Provide the [x, y] coordinate of the cell's center where the given text is located.  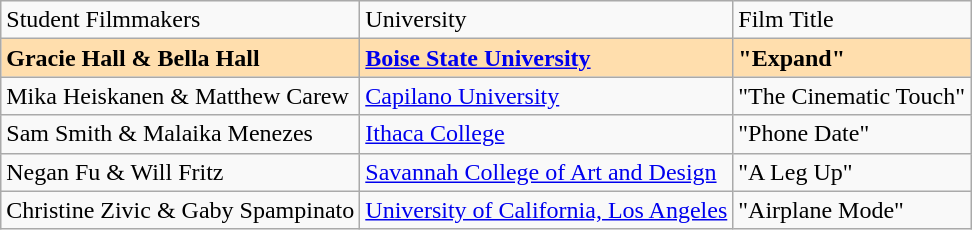
Boise State University [546, 58]
Gracie Hall & Bella Hall [180, 58]
Mika Heiskanen & Matthew Carew [180, 96]
University [546, 20]
"Phone Date" [852, 134]
"Airplane Mode" [852, 210]
Savannah College of Art and Design [546, 172]
Christine Zivic & Gaby Spampinato [180, 210]
Film Title [852, 20]
"Expand" [852, 58]
"A Leg Up" [852, 172]
"The Cinematic Touch" [852, 96]
Sam Smith & Malaika Menezes [180, 134]
University of California, Los Angeles [546, 210]
Capilano University [546, 96]
Ithaca College [546, 134]
Student Filmmakers [180, 20]
Negan Fu & Will Fritz [180, 172]
